Return [x, y] of the center of cell containing provided text 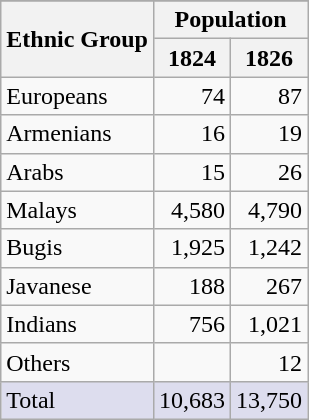
Arabs [78, 172]
87 [268, 96]
Armenians [78, 134]
Population [230, 20]
Malays [78, 210]
1,242 [268, 248]
74 [192, 96]
Indians [78, 324]
Europeans [78, 96]
756 [192, 324]
Bugis [78, 248]
1824 [192, 58]
13,750 [268, 400]
19 [268, 134]
26 [268, 172]
1,925 [192, 248]
1826 [268, 58]
12 [268, 362]
Total [78, 400]
4,790 [268, 210]
Others [78, 362]
Ethnic Group [78, 39]
4,580 [192, 210]
188 [192, 286]
1,021 [268, 324]
267 [268, 286]
Javanese [78, 286]
15 [192, 172]
16 [192, 134]
10,683 [192, 400]
